Pinpoint the cell where the given text exists, returning its [X, Y] midpoint coordinate. 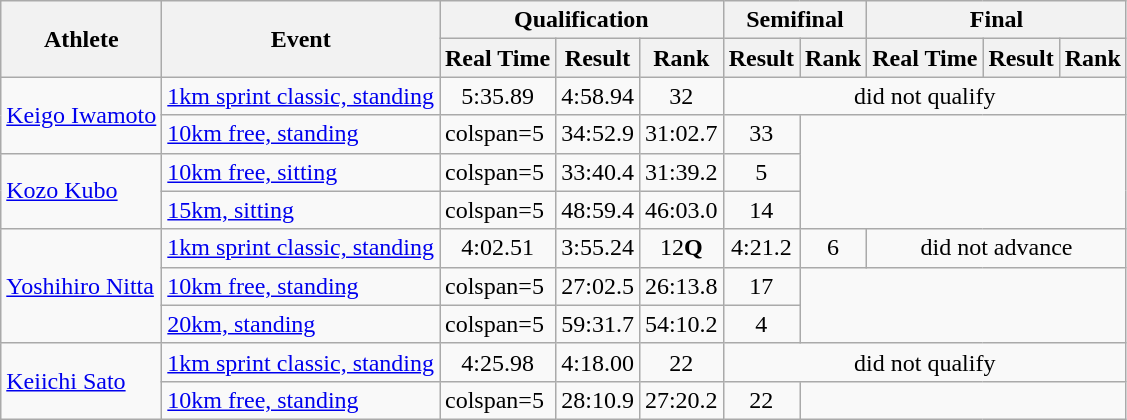
did not advance [997, 248]
12Q [681, 248]
Keigo Iwamoto [82, 115]
4:25.98 [498, 362]
54:10.2 [681, 324]
14 [761, 210]
Kozo Kubo [82, 191]
20km, standing [301, 324]
34:52.9 [598, 134]
6 [834, 248]
46:03.0 [681, 210]
Keiichi Sato [82, 381]
31:39.2 [681, 172]
27:20.2 [681, 400]
5 [761, 172]
59:31.7 [598, 324]
4:58.94 [598, 96]
Athlete [82, 39]
3:55.24 [598, 248]
33 [761, 134]
5:35.89 [498, 96]
Qualification [582, 20]
4:21.2 [761, 248]
Final [997, 20]
33:40.4 [598, 172]
10km free, sitting [301, 172]
Yoshihiro Nitta [82, 286]
17 [761, 286]
4:18.00 [598, 362]
Event [301, 39]
31:02.7 [681, 134]
26:13.8 [681, 286]
28:10.9 [598, 400]
48:59.4 [598, 210]
4 [761, 324]
27:02.5 [598, 286]
15km, sitting [301, 210]
32 [681, 96]
4:02.51 [498, 248]
Semifinal [795, 20]
